Return the (x, y) coordinate for the center point of the cell that contains the specified text.  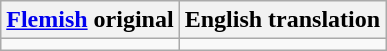
English translation (282, 20)
Flemish original (90, 20)
